Extract the (X, Y) coordinate from the center of the cell holding the provided text.  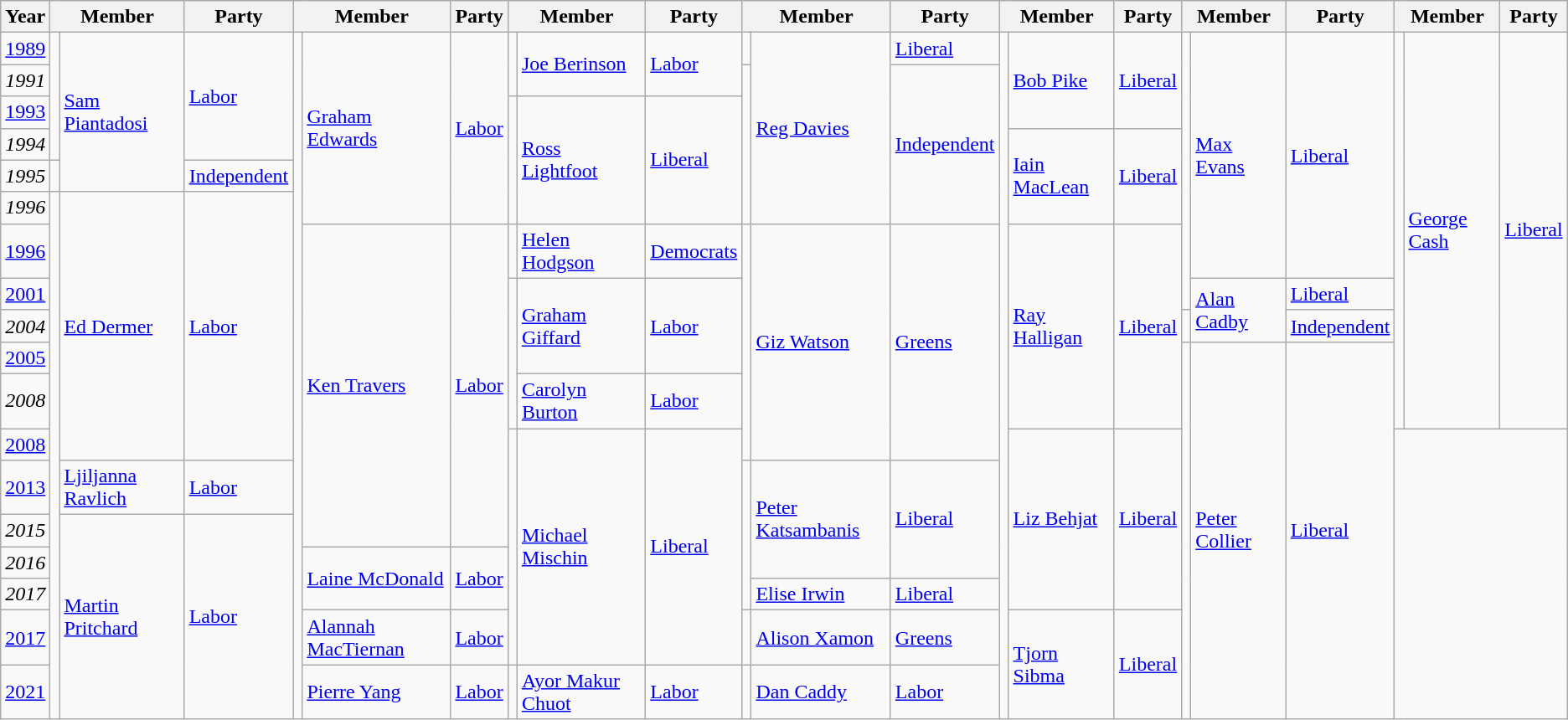
1991 (25, 80)
Liz Behjat (1061, 519)
2013 (25, 487)
1989 (25, 49)
1994 (25, 144)
Year (25, 17)
Iain MacLean (1061, 176)
2015 (25, 531)
Carolyn Burton (581, 400)
Peter Collier (1239, 531)
Elise Irwin (821, 594)
1995 (25, 176)
Peter Katsambanis (821, 519)
George Cash (1452, 231)
Joe Berinson (581, 64)
Alannah MacTiernan (377, 638)
Graham Giffard (581, 326)
Helen Hodgson (581, 251)
1993 (25, 112)
Ray Halligan (1061, 326)
Max Evans (1239, 156)
Ross Lightfoot (581, 160)
2021 (25, 692)
Ken Travers (377, 385)
Michael Mischin (581, 547)
Bob Pike (1061, 80)
Ed Dermer (122, 326)
Reg Davies (821, 128)
Alan Cadby (1239, 310)
Ayor Makur Chuot (581, 692)
Tjorn Sibma (1061, 665)
Ljiljanna Ravlich (122, 487)
Graham Edwards (377, 128)
Pierre Yang (377, 692)
2004 (25, 326)
Sam Piantadosi (122, 112)
2001 (25, 294)
2005 (25, 357)
Democrats (694, 251)
Dan Caddy (821, 692)
Martin Pritchard (122, 617)
Laine McDonald (377, 579)
2016 (25, 563)
Giz Watson (821, 342)
Alison Xamon (821, 638)
